Determine the (x, y) coordinate at the center of the cell enclosing the given text.  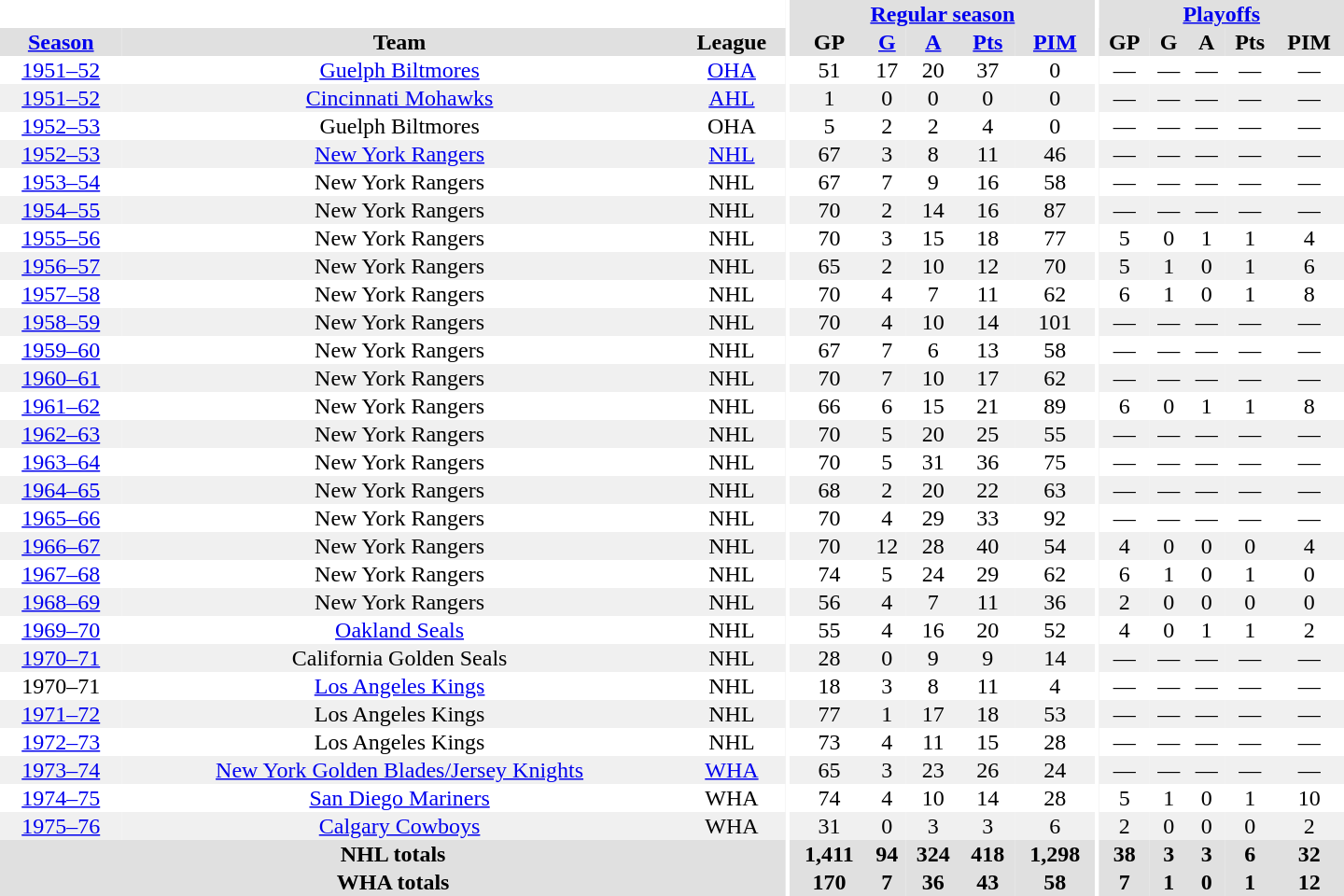
23 (933, 770)
1961–62 (61, 406)
California Golden Seals (399, 658)
1967–68 (61, 574)
1969–70 (61, 630)
1955–56 (61, 238)
40 (987, 546)
1960–61 (61, 378)
56 (829, 602)
89 (1055, 406)
1959–60 (61, 350)
66 (829, 406)
21 (987, 406)
418 (987, 854)
13 (987, 350)
1965–66 (61, 518)
Team (399, 42)
Regular season (943, 14)
101 (1055, 322)
1953–54 (61, 182)
1975–76 (61, 826)
Cincinnati Mohawks (399, 98)
New York Golden Blades/Jersey Knights (399, 770)
Oakland Seals (399, 630)
1963–64 (61, 462)
94 (887, 854)
1956–57 (61, 266)
1973–74 (61, 770)
324 (933, 854)
NHL totals (393, 854)
1964–65 (61, 490)
San Diego Mariners (399, 798)
25 (987, 434)
Playoffs (1222, 14)
1962–63 (61, 434)
1,411 (829, 854)
1,298 (1055, 854)
38 (1125, 854)
1957–58 (61, 294)
46 (1055, 154)
AHL (732, 98)
53 (1055, 714)
1968–69 (61, 602)
22 (987, 490)
54 (1055, 546)
75 (1055, 462)
63 (1055, 490)
Season (61, 42)
51 (829, 70)
32 (1309, 854)
26 (987, 770)
87 (1055, 210)
43 (987, 882)
1971–72 (61, 714)
170 (829, 882)
52 (1055, 630)
33 (987, 518)
WHA totals (393, 882)
1966–67 (61, 546)
Calgary Cowboys (399, 826)
1954–55 (61, 210)
League (732, 42)
1972–73 (61, 742)
92 (1055, 518)
1958–59 (61, 322)
37 (987, 70)
1974–75 (61, 798)
68 (829, 490)
73 (829, 742)
